From the cell containing the given text, extract its center point as (X, Y) coordinate. 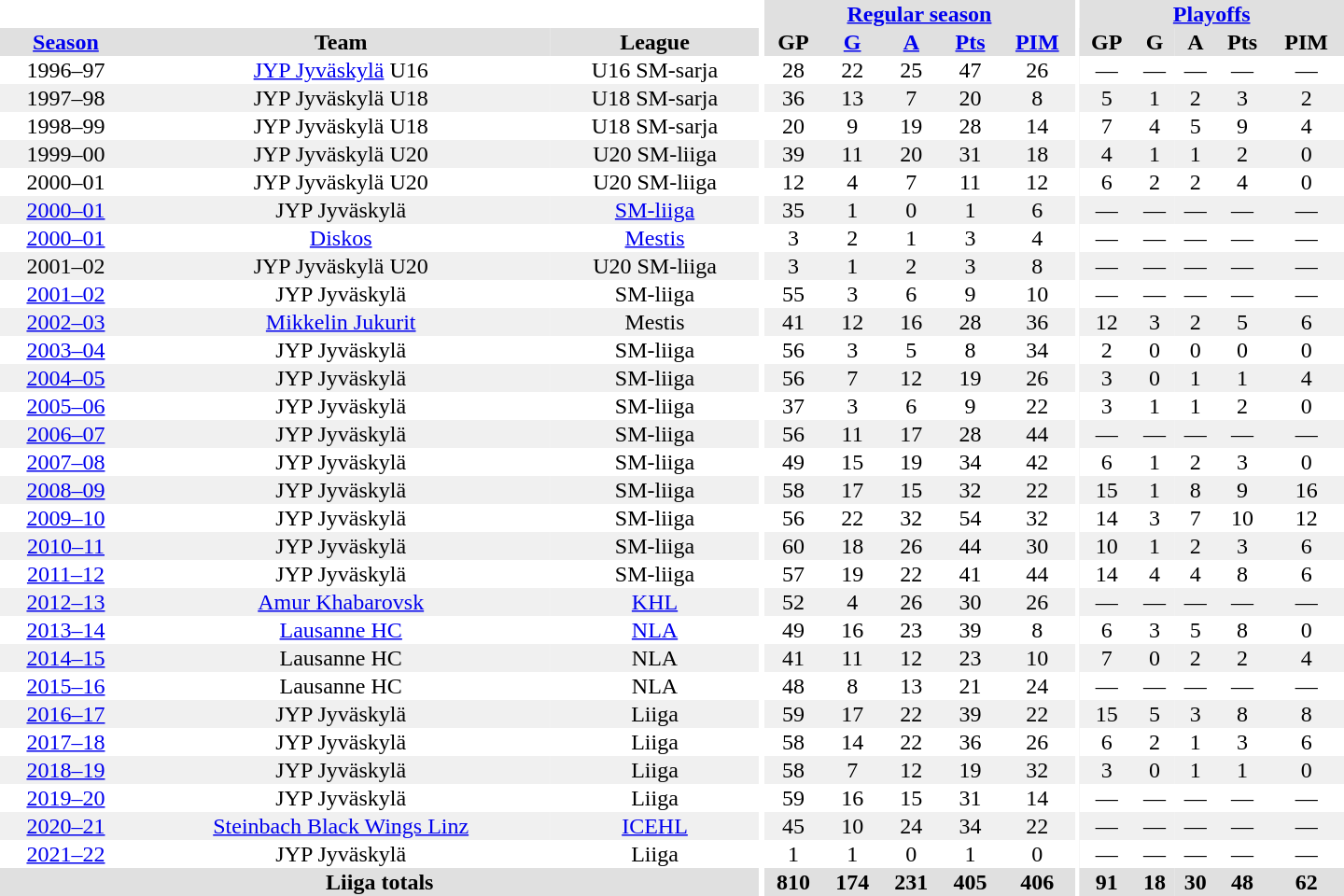
1996–97 (65, 70)
62 (1307, 882)
2006–07 (65, 434)
57 (793, 574)
2011–12 (65, 574)
52 (793, 602)
405 (971, 882)
2012–13 (65, 602)
2007–08 (65, 462)
2015–16 (65, 686)
810 (793, 882)
Regular season (918, 14)
2004–05 (65, 378)
406 (1037, 882)
1999–00 (65, 154)
35 (793, 210)
2003–04 (65, 350)
Steinbach Black Wings Linz (342, 826)
2016–17 (65, 714)
Liiga totals (380, 882)
Team (342, 42)
174 (853, 882)
Diskos (342, 238)
ICEHL (654, 826)
KHL (654, 602)
2018–19 (65, 770)
45 (793, 826)
League (654, 42)
2014–15 (65, 658)
231 (911, 882)
2013–14 (65, 630)
2009–10 (65, 518)
2017–18 (65, 742)
21 (971, 686)
1998–99 (65, 126)
2019–20 (65, 798)
Playoffs (1211, 14)
2008–09 (65, 490)
2010–11 (65, 546)
55 (793, 294)
Season (65, 42)
37 (793, 406)
1997–98 (65, 98)
2002–03 (65, 322)
25 (911, 70)
2005–06 (65, 406)
2020–21 (65, 826)
Amur Khabarovsk (342, 602)
60 (793, 546)
2021–22 (65, 854)
91 (1107, 882)
Mikkelin Jukurit (342, 322)
JYP Jyväskylä U16 (342, 70)
47 (971, 70)
54 (971, 518)
U16 SM-sarja (654, 70)
42 (1037, 462)
